Determine the [x, y] coordinate at the center of the cell enclosing the given text.  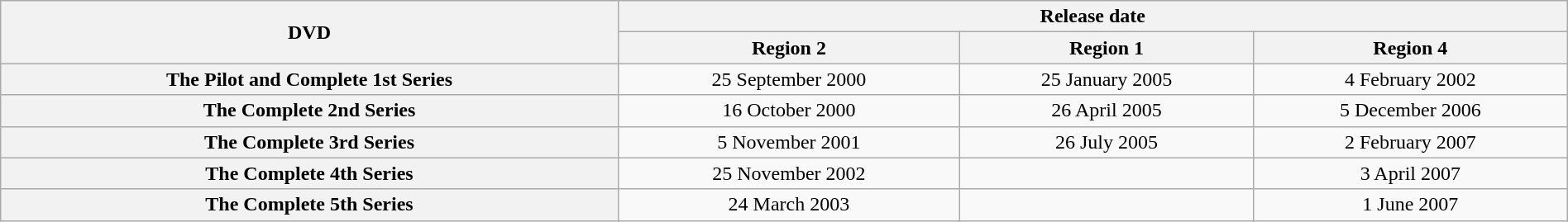
Region 4 [1410, 48]
25 January 2005 [1107, 79]
24 March 2003 [789, 205]
26 April 2005 [1107, 111]
26 July 2005 [1107, 142]
The Complete 3rd Series [309, 142]
The Complete 5th Series [309, 205]
The Complete 2nd Series [309, 111]
5 December 2006 [1410, 111]
5 November 2001 [789, 142]
3 April 2007 [1410, 173]
DVD [309, 32]
Release date [1092, 17]
1 June 2007 [1410, 205]
The Complete 4th Series [309, 173]
Region 1 [1107, 48]
Region 2 [789, 48]
25 September 2000 [789, 79]
25 November 2002 [789, 173]
The Pilot and Complete 1st Series [309, 79]
16 October 2000 [789, 111]
4 February 2002 [1410, 79]
2 February 2007 [1410, 142]
